Capture the cell that displays the provided text and extract its [x, y] central coordinate. 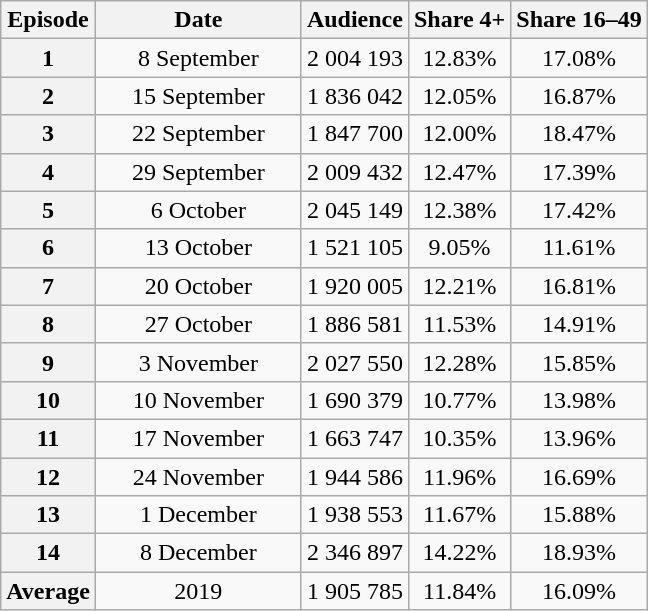
15 September [198, 96]
2 004 193 [354, 58]
11 [48, 438]
12.47% [459, 172]
11.67% [459, 515]
12.38% [459, 210]
1 836 042 [354, 96]
Episode [48, 20]
1 663 747 [354, 438]
15.85% [580, 362]
16.09% [580, 591]
16.69% [580, 477]
2 009 432 [354, 172]
14.91% [580, 324]
12.83% [459, 58]
13.98% [580, 400]
17.42% [580, 210]
1 December [198, 515]
14.22% [459, 553]
Average [48, 591]
12.21% [459, 286]
2 346 897 [354, 553]
10.77% [459, 400]
8 September [198, 58]
20 October [198, 286]
17 November [198, 438]
1 690 379 [354, 400]
1 938 553 [354, 515]
6 October [198, 210]
2 [48, 96]
18.93% [580, 553]
16.81% [580, 286]
1 905 785 [354, 591]
Share 16–49 [580, 20]
5 [48, 210]
1 944 586 [354, 477]
9.05% [459, 248]
11.84% [459, 591]
7 [48, 286]
11.61% [580, 248]
17.08% [580, 58]
10 November [198, 400]
10.35% [459, 438]
2 027 550 [354, 362]
11.53% [459, 324]
15.88% [580, 515]
9 [48, 362]
18.47% [580, 134]
17.39% [580, 172]
8 [48, 324]
1 521 105 [354, 248]
27 October [198, 324]
8 December [198, 553]
14 [48, 553]
2019 [198, 591]
13.96% [580, 438]
16.87% [580, 96]
13 October [198, 248]
2 045 149 [354, 210]
12 [48, 477]
12.00% [459, 134]
12.28% [459, 362]
1 920 005 [354, 286]
24 November [198, 477]
1 886 581 [354, 324]
Date [198, 20]
29 September [198, 172]
1 847 700 [354, 134]
Share 4+ [459, 20]
Audience [354, 20]
6 [48, 248]
10 [48, 400]
22 September [198, 134]
3 November [198, 362]
4 [48, 172]
12.05% [459, 96]
3 [48, 134]
13 [48, 515]
11.96% [459, 477]
1 [48, 58]
